Provide the [x, y] coordinate of the cell's center where the given text is located.  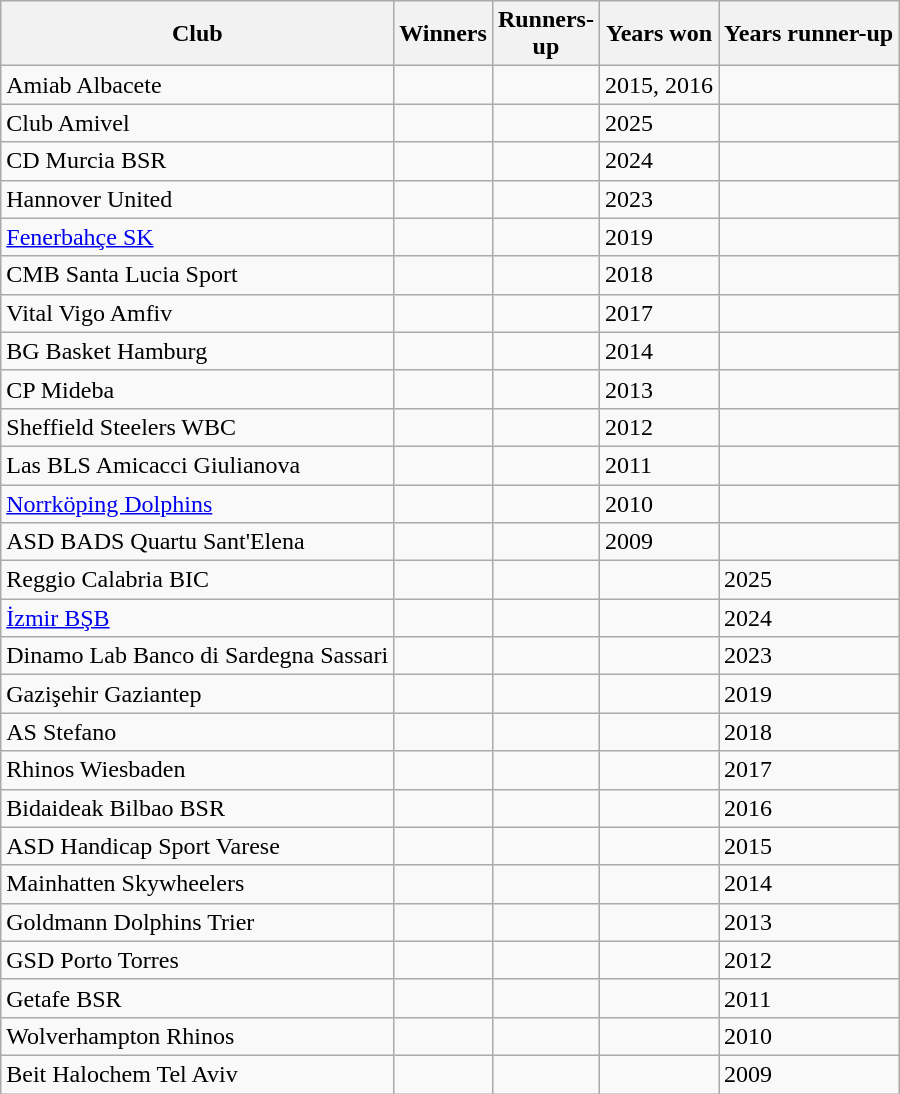
2015, 2016 [658, 85]
ASD BADS Quartu Sant'Elena [198, 542]
AS Stefano [198, 732]
Amiab Albacete [198, 85]
İzmir BŞB [198, 618]
Goldmann Dolphins Trier [198, 922]
Mainhatten Skywheelers [198, 884]
Getafe BSR [198, 998]
CP Mideba [198, 389]
CD Murcia BSR [198, 161]
Las BLS Amicacci Giulianova [198, 465]
Sheffield Steelers WBC [198, 427]
Rhinos Wiesbaden [198, 770]
Club Amivel [198, 123]
Years won [658, 34]
2015 [809, 846]
Hannover United [198, 199]
CMB Santa Lucia Sport [198, 275]
Bidaideak Bilbao BSR [198, 808]
Reggio Calabria BIC [198, 580]
Beit Halochem Tel Aviv [198, 1074]
Vital Vigo Amfiv [198, 313]
Runners-up [546, 34]
Years runner-up [809, 34]
GSD Porto Torres [198, 960]
Wolverhampton Rhinos [198, 1036]
ASD Handicap Sport Varese [198, 846]
Gazişehir Gaziantep [198, 694]
Norrköping Dolphins [198, 503]
Winners [444, 34]
Dinamo Lab Banco di Sardegna Sassari [198, 656]
2016 [809, 808]
BG Basket Hamburg [198, 351]
Fenerbahçe SK [198, 237]
Club [198, 34]
